Locate the cell with the specified text and output its (X, Y) center coordinate. 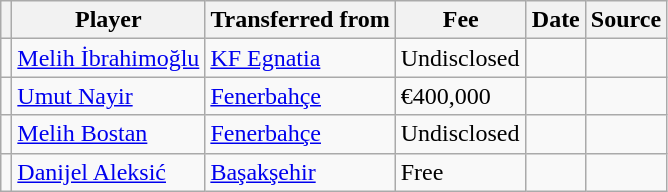
Source (626, 20)
Başakşehir (300, 172)
Melih Bostan (108, 134)
Player (108, 20)
Fee (460, 20)
€400,000 (460, 96)
KF Egnatia (300, 58)
Danijel Aleksić (108, 172)
Date (556, 20)
Umut Nayir (108, 96)
Free (460, 172)
Transferred from (300, 20)
Melih İbrahimoğlu (108, 58)
